Identify which cell holds the provided text, then report its (x, y) central coordinate. 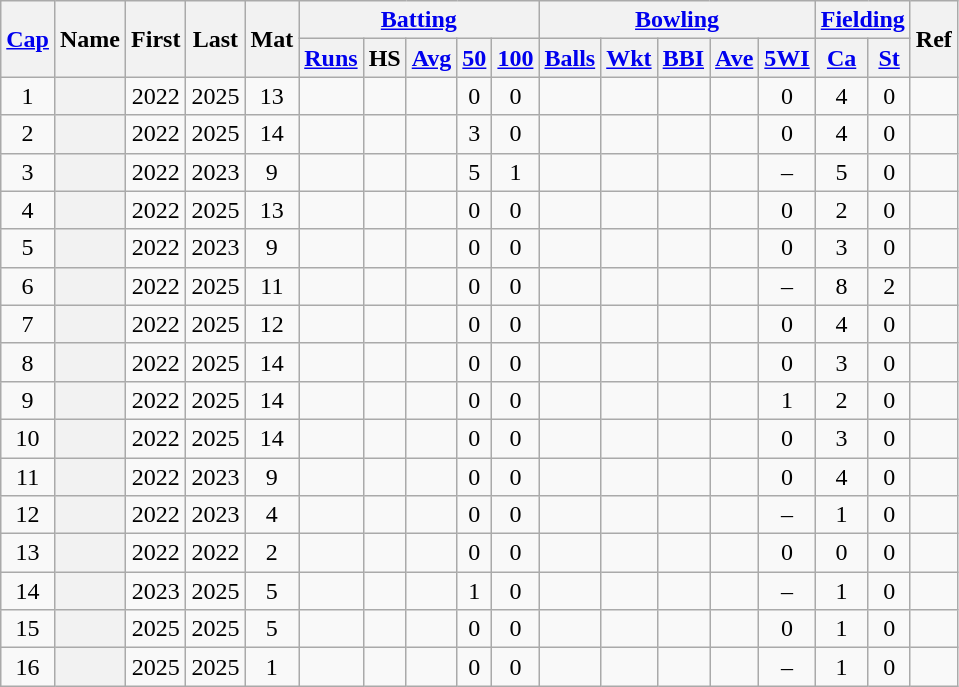
16 (28, 667)
First (156, 39)
St (889, 58)
Avg (432, 58)
Mat (272, 39)
BBI (683, 58)
15 (28, 629)
HS (384, 58)
Ref (934, 39)
10 (28, 438)
Ca (842, 58)
Bowling (677, 20)
Cap (28, 39)
Wkt (629, 58)
Runs (331, 58)
Batting (419, 20)
50 (474, 58)
Balls (570, 58)
Fielding (862, 20)
100 (516, 58)
5WI (787, 58)
6 (28, 286)
7 (28, 324)
Ave (734, 58)
Name (90, 39)
Last (216, 39)
